Search for the cell housing the specified text and yield its [X, Y] center coordinate. 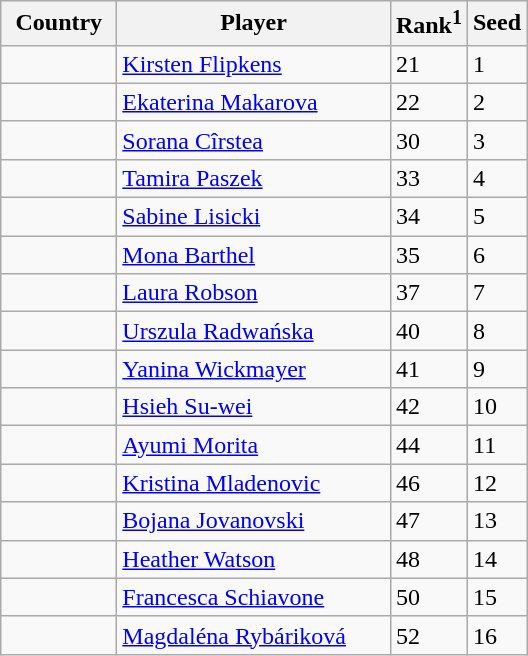
Sorana Cîrstea [254, 140]
21 [428, 64]
4 [496, 178]
7 [496, 293]
14 [496, 559]
Rank1 [428, 24]
Mona Barthel [254, 255]
Heather Watson [254, 559]
Magdaléna Rybáriková [254, 635]
1 [496, 64]
47 [428, 521]
50 [428, 597]
Kirsten Flipkens [254, 64]
34 [428, 217]
16 [496, 635]
13 [496, 521]
Player [254, 24]
35 [428, 255]
15 [496, 597]
12 [496, 483]
Yanina Wickmayer [254, 369]
22 [428, 102]
Hsieh Su-wei [254, 407]
5 [496, 217]
48 [428, 559]
Laura Robson [254, 293]
8 [496, 331]
33 [428, 178]
37 [428, 293]
Tamira Paszek [254, 178]
Francesca Schiavone [254, 597]
Ayumi Morita [254, 445]
Sabine Lisicki [254, 217]
52 [428, 635]
44 [428, 445]
Bojana Jovanovski [254, 521]
41 [428, 369]
Country [59, 24]
42 [428, 407]
46 [428, 483]
Seed [496, 24]
Ekaterina Makarova [254, 102]
2 [496, 102]
3 [496, 140]
11 [496, 445]
10 [496, 407]
Urszula Radwańska [254, 331]
30 [428, 140]
Kristina Mladenovic [254, 483]
40 [428, 331]
9 [496, 369]
6 [496, 255]
